Pinpoint the cell where the given text exists, returning its (X, Y) midpoint coordinate. 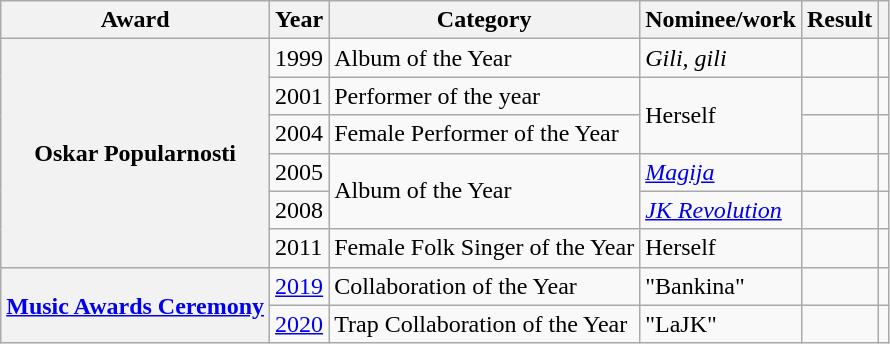
JK Revolution (721, 210)
Trap Collaboration of the Year (484, 324)
"Bankina" (721, 286)
2019 (300, 286)
2001 (300, 96)
Collaboration of the Year (484, 286)
"LaJK" (721, 324)
2004 (300, 134)
Magija (721, 172)
Oskar Popularnosti (136, 153)
1999 (300, 58)
Music Awards Ceremony (136, 305)
2008 (300, 210)
Female Folk Singer of the Year (484, 248)
Female Performer of the Year (484, 134)
2005 (300, 172)
Award (136, 20)
2020 (300, 324)
Performer of the year (484, 96)
Nominee/work (721, 20)
Year (300, 20)
Result (839, 20)
2011 (300, 248)
Gili, gili (721, 58)
Category (484, 20)
